Return [X, Y] of the center of cell containing provided text 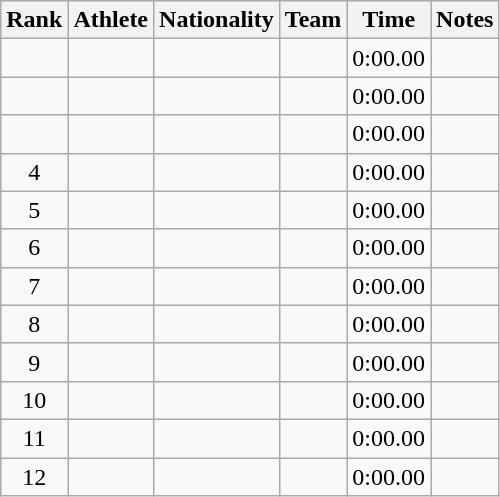
Team [313, 20]
8 [34, 324]
7 [34, 286]
6 [34, 248]
11 [34, 438]
Rank [34, 20]
12 [34, 477]
Time [389, 20]
Athlete [111, 20]
10 [34, 400]
5 [34, 210]
9 [34, 362]
Nationality [217, 20]
Notes [465, 20]
4 [34, 172]
